For the text-containing cell, return its midpoint in [X, Y] coordinate format. 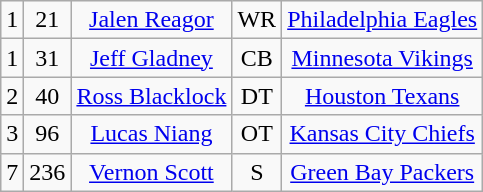
Jeff Gladney [152, 58]
96 [48, 134]
40 [48, 96]
Green Bay Packers [382, 172]
CB [257, 58]
Kansas City Chiefs [382, 134]
OT [257, 134]
Minnesota Vikings [382, 58]
S [257, 172]
Jalen Reagor [152, 20]
Lucas Niang [152, 134]
Houston Texans [382, 96]
Philadelphia Eagles [382, 20]
7 [12, 172]
Vernon Scott [152, 172]
21 [48, 20]
2 [12, 96]
3 [12, 134]
Ross Blacklock [152, 96]
DT [257, 96]
236 [48, 172]
31 [48, 58]
WR [257, 20]
